Extract the [X, Y] coordinate from the center of the cell holding the provided text.  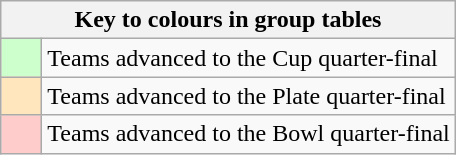
Key to colours in group tables [228, 20]
Teams advanced to the Bowl quarter-final [248, 134]
Teams advanced to the Cup quarter-final [248, 58]
Teams advanced to the Plate quarter-final [248, 96]
